From the cell containing the given text, extract its center point as [X, Y] coordinate. 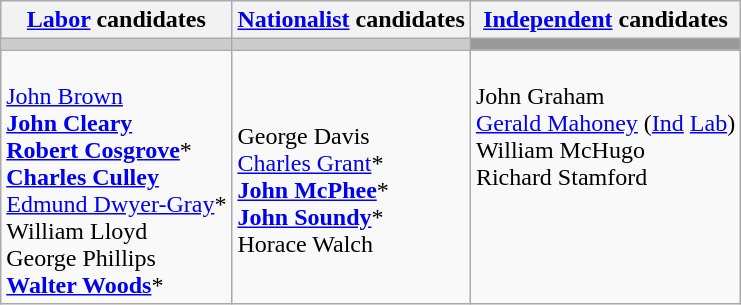
George Davis Charles Grant* John McPhee* John Soundy* Horace Walch [351, 177]
John Graham Gerald Mahoney (Ind Lab) William McHugo Richard Stamford [605, 177]
John Brown John Cleary Robert Cosgrove* Charles Culley Edmund Dwyer-Gray* William Lloyd George Phillips Walter Woods* [116, 177]
Labor candidates [116, 20]
Nationalist candidates [351, 20]
Independent candidates [605, 20]
